Identify which cell holds the provided text, then report its [x, y] central coordinate. 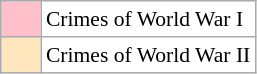
Crimes of World War II [148, 55]
Crimes of World War I [148, 19]
